Determine the [x, y] coordinate at the center of the cell enclosing the given text.  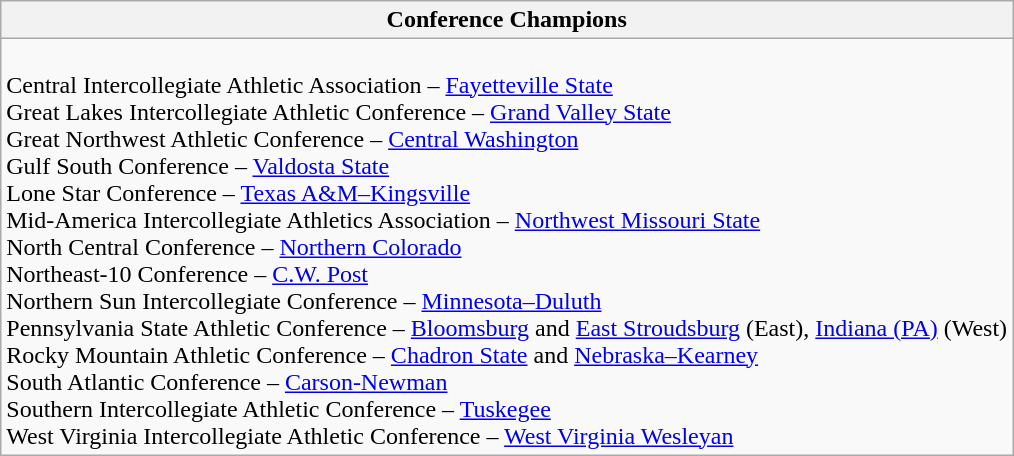
Conference Champions [507, 20]
